Find where the given text appears and provide that cell's center as [X, Y] coordinate. 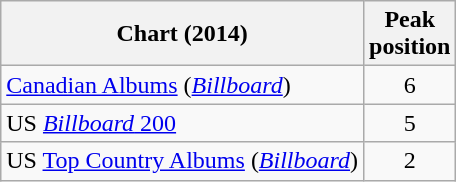
US Top Country Albums (Billboard) [182, 161]
Canadian Albums (Billboard) [182, 85]
5 [410, 123]
Peakposition [410, 34]
Chart (2014) [182, 34]
6 [410, 85]
US Billboard 200 [182, 123]
2 [410, 161]
